Pinpoint the cell where the given text exists, returning its [X, Y] midpoint coordinate. 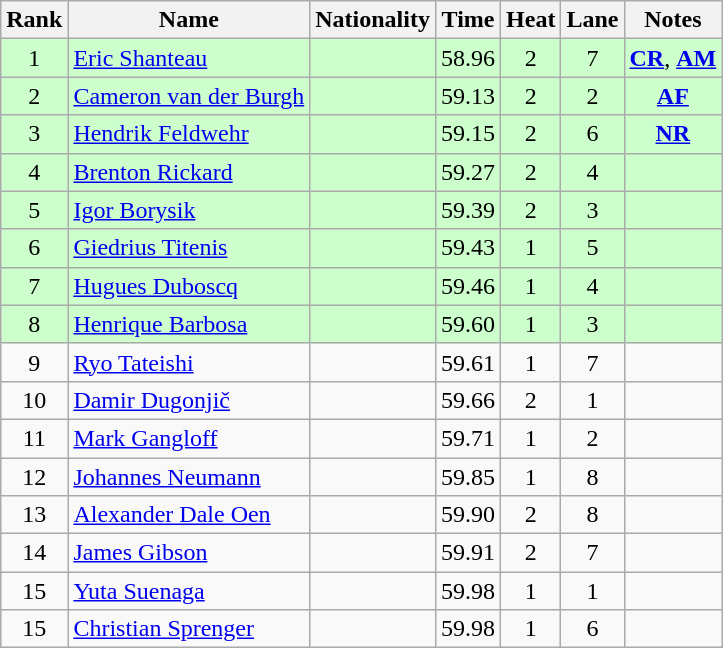
14 [34, 553]
NR [673, 134]
Lane [592, 20]
59.15 [468, 134]
10 [34, 400]
59.27 [468, 172]
Damir Dugonjič [189, 400]
59.13 [468, 96]
Name [189, 20]
Alexander Dale Oen [189, 515]
Hendrik Feldwehr [189, 134]
Brenton Rickard [189, 172]
Rank [34, 20]
James Gibson [189, 553]
11 [34, 438]
Yuta Suenaga [189, 591]
58.96 [468, 58]
CR, AM [673, 58]
Cameron van der Burgh [189, 96]
Notes [673, 20]
59.71 [468, 438]
Henrique Barbosa [189, 324]
Giedrius Titenis [189, 248]
12 [34, 477]
Time [468, 20]
59.60 [468, 324]
59.66 [468, 400]
59.61 [468, 362]
Heat [531, 20]
59.46 [468, 286]
Eric Shanteau [189, 58]
59.39 [468, 210]
AF [673, 96]
Christian Sprenger [189, 629]
13 [34, 515]
59.85 [468, 477]
Johannes Neumann [189, 477]
Igor Borysik [189, 210]
Nationality [373, 20]
Mark Gangloff [189, 438]
9 [34, 362]
Ryo Tateishi [189, 362]
59.91 [468, 553]
59.43 [468, 248]
59.90 [468, 515]
Hugues Duboscq [189, 286]
